Locate the cell with the specified text and output its [X, Y] center coordinate. 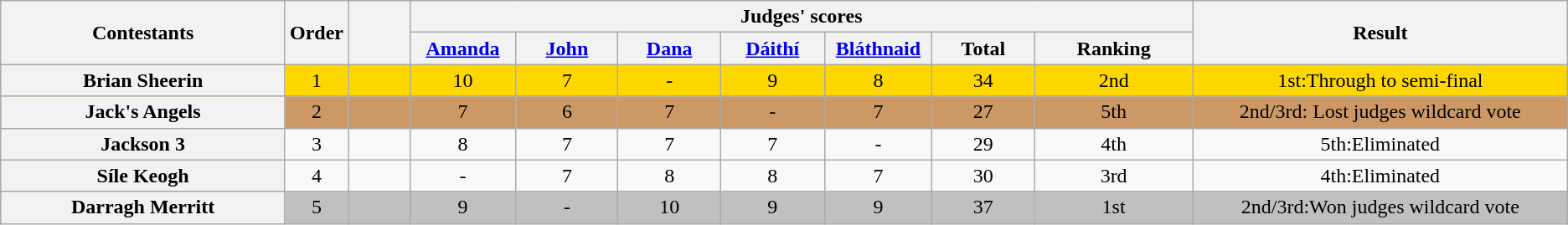
Brian Sheerin [143, 80]
2nd/3rd:Won judges wildcard vote [1380, 207]
Contestants [143, 33]
John [567, 49]
4th:Eliminated [1380, 176]
5th:Eliminated [1380, 144]
5 [317, 207]
37 [983, 207]
Bláthnaid [878, 49]
4 [317, 176]
4th [1114, 144]
Jackson 3 [143, 144]
Amanda [462, 49]
5th [1114, 112]
Ranking [1114, 49]
Dáithí [772, 49]
29 [983, 144]
6 [567, 112]
Síle Keogh [143, 176]
1st [1114, 207]
3 [317, 144]
1st:Through to semi-final [1380, 80]
27 [983, 112]
2nd/3rd: Lost judges wildcard vote [1380, 112]
30 [983, 176]
Jack's Angels [143, 112]
Darragh Merritt [143, 207]
3rd [1114, 176]
Dana [669, 49]
Order [317, 33]
2nd [1114, 80]
Judges' scores [801, 17]
34 [983, 80]
2 [317, 112]
1 [317, 80]
Total [983, 49]
Result [1380, 33]
